Return (X, Y) of the center of cell containing provided text 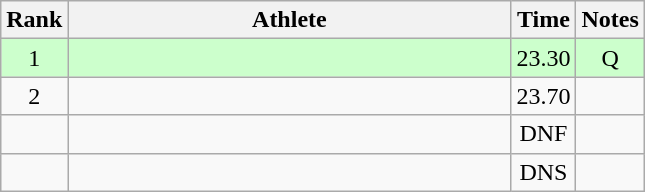
Q (610, 58)
23.30 (544, 58)
2 (34, 96)
Rank (34, 20)
Athlete (290, 20)
1 (34, 58)
DNF (544, 134)
Notes (610, 20)
DNS (544, 172)
23.70 (544, 96)
Time (544, 20)
